Locate the cell with the specified text and output its [x, y] center coordinate. 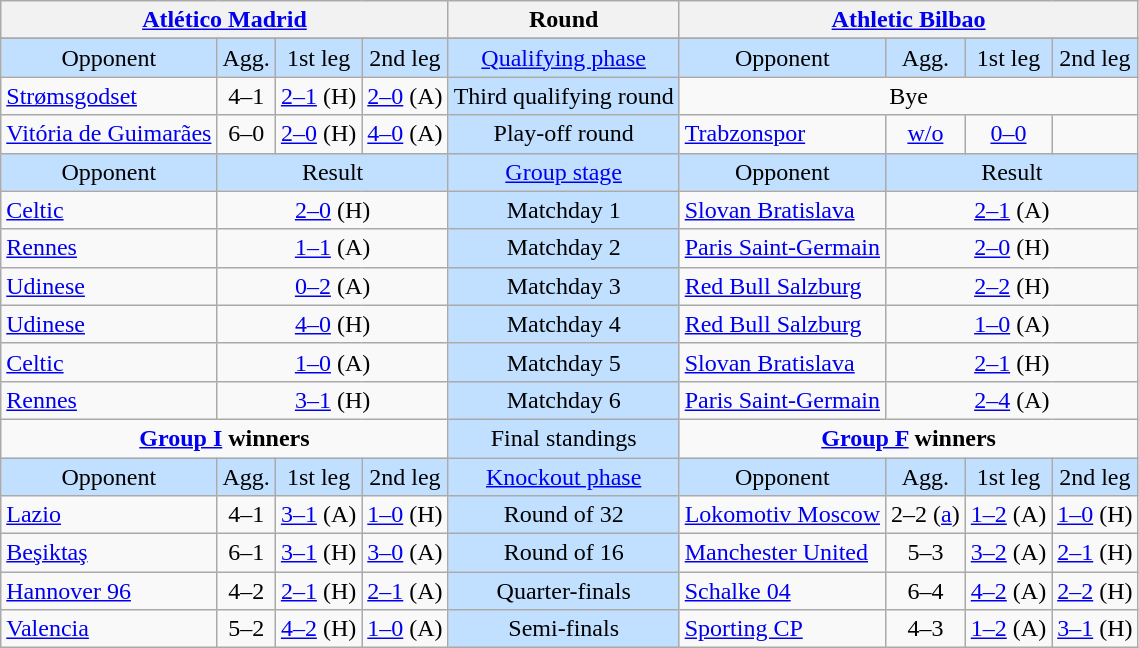
Final standings [564, 438]
6–1 [246, 553]
Group I winners [224, 438]
0–0 [1008, 134]
Beşiktaş [109, 553]
2–2 (a) [926, 515]
6–0 [246, 134]
Quarter-finals [564, 591]
Lazio [109, 515]
Vitória de Guimarães [109, 134]
2–0 (A) [405, 96]
Trabzonspor [782, 134]
Matchday 4 [564, 324]
Third qualifying round [564, 96]
4–2 (A) [1008, 591]
Matchday 3 [564, 286]
Hannover 96 [109, 591]
0–2 (A) [332, 286]
Lokomotiv Moscow [782, 515]
Matchday 2 [564, 248]
Manchester United [782, 553]
5–2 [246, 629]
Matchday 1 [564, 210]
1–1 (A) [332, 248]
Round of 16 [564, 553]
Semi-finals [564, 629]
Knockout phase [564, 477]
Valencia [109, 629]
Matchday 6 [564, 400]
4–0 (H) [332, 324]
Matchday 5 [564, 362]
5–3 [926, 553]
4–0 (A) [405, 134]
4–2 [246, 591]
w/o [926, 134]
Round of 32 [564, 515]
Play-off round [564, 134]
Qualifying phase [564, 58]
Round [564, 20]
2–4 (A) [1012, 400]
Bye [908, 96]
3–0 (A) [405, 553]
Athletic Bilbao [908, 20]
Strømsgodset [109, 96]
3–2 (A) [1008, 553]
6–4 [926, 591]
Sporting CP [782, 629]
3–1 (A) [318, 515]
Atlético Madrid [224, 20]
Group stage [564, 172]
Group F winners [908, 438]
4–2 (H) [318, 629]
Schalke 04 [782, 591]
4–3 [926, 629]
